Output the [X, Y] coordinate of the center of the cell containing the given text.  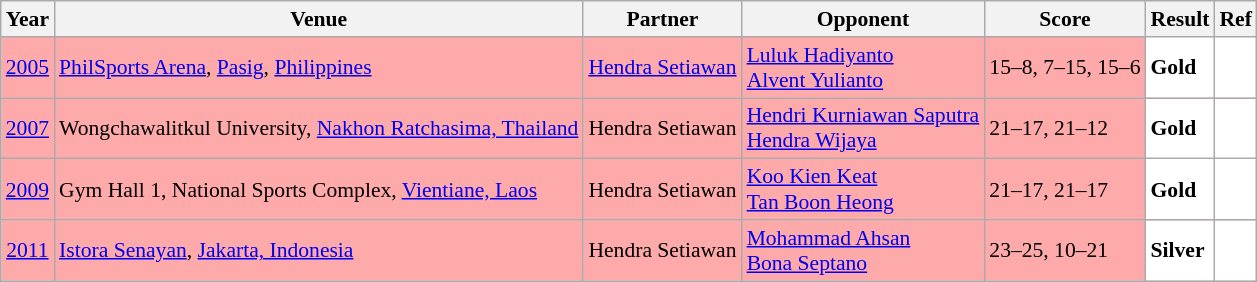
15–8, 7–15, 15–6 [1064, 68]
Result [1180, 19]
Gym Hall 1, National Sports Complex, Vientiane, Laos [318, 190]
21–17, 21–12 [1064, 128]
2005 [28, 68]
Hendri Kurniawan Saputra Hendra Wijaya [864, 128]
Silver [1180, 250]
21–17, 21–17 [1064, 190]
PhilSports Arena, Pasig, Philippines [318, 68]
2007 [28, 128]
Koo Kien Keat Tan Boon Heong [864, 190]
Ref [1235, 19]
Opponent [864, 19]
2009 [28, 190]
Luluk Hadiyanto Alvent Yulianto [864, 68]
Partner [662, 19]
Year [28, 19]
2011 [28, 250]
Wongchawalitkul University, Nakhon Ratchasima, Thailand [318, 128]
23–25, 10–21 [1064, 250]
Score [1064, 19]
Istora Senayan, Jakarta, Indonesia [318, 250]
Venue [318, 19]
Mohammad Ahsan Bona Septano [864, 250]
